Locate the cell with the specified text and output its [x, y] center coordinate. 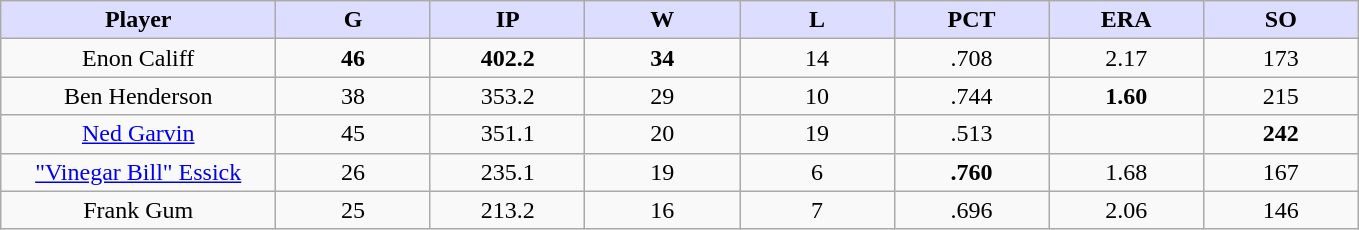
.760 [972, 172]
1.68 [1126, 172]
.708 [972, 58]
.744 [972, 96]
14 [818, 58]
16 [662, 210]
25 [354, 210]
.696 [972, 210]
242 [1282, 134]
Ned Garvin [138, 134]
G [354, 20]
10 [818, 96]
402.2 [508, 58]
353.2 [508, 96]
38 [354, 96]
29 [662, 96]
L [818, 20]
ERA [1126, 20]
167 [1282, 172]
213.2 [508, 210]
34 [662, 58]
351.1 [508, 134]
2.17 [1126, 58]
"Vinegar Bill" Essick [138, 172]
.513 [972, 134]
1.60 [1126, 96]
26 [354, 172]
Enon Califf [138, 58]
173 [1282, 58]
W [662, 20]
Ben Henderson [138, 96]
235.1 [508, 172]
146 [1282, 210]
45 [354, 134]
Player [138, 20]
IP [508, 20]
PCT [972, 20]
7 [818, 210]
2.06 [1126, 210]
SO [1282, 20]
6 [818, 172]
46 [354, 58]
215 [1282, 96]
Frank Gum [138, 210]
20 [662, 134]
